For the text-containing cell, return its midpoint in [X, Y] coordinate format. 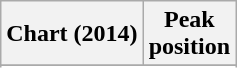
Peakposition [189, 34]
Chart (2014) [72, 34]
